Find where the given text appears and provide that cell's center as [X, Y] coordinate. 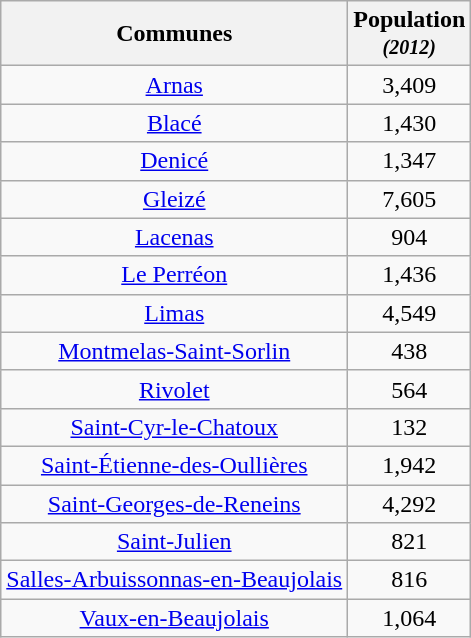
Denicé [174, 161]
821 [410, 542]
Saint-Cyr-le-Chatoux [174, 427]
438 [410, 351]
Limas [174, 313]
Montmelas-Saint-Sorlin [174, 351]
Saint-Georges-de-Reneins [174, 503]
Le Perréon [174, 275]
Lacenas [174, 237]
1,942 [410, 465]
3,409 [410, 85]
Rivolet [174, 389]
Population(2012) [410, 34]
Gleizé [174, 199]
Salles-Arbuissonnas-en-Beaujolais [174, 580]
Saint-Julien [174, 542]
1,436 [410, 275]
4,549 [410, 313]
1,347 [410, 161]
816 [410, 580]
7,605 [410, 199]
904 [410, 237]
1,064 [410, 618]
564 [410, 389]
Saint-Étienne-des-Oullières [174, 465]
132 [410, 427]
Vaux-en-Beaujolais [174, 618]
Communes [174, 34]
4,292 [410, 503]
1,430 [410, 123]
Blacé [174, 123]
Arnas [174, 85]
